Locate the cell with the specified text and output its [X, Y] center coordinate. 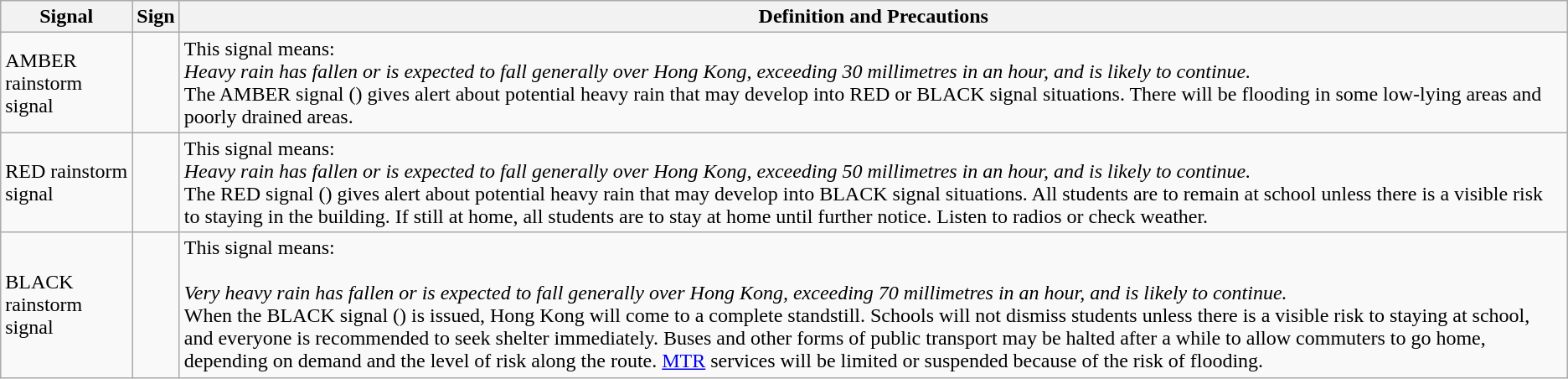
BLACK rainstorm signal [67, 305]
Sign [156, 17]
AMBER rainstorm signal [67, 82]
RED rainstorm signal [67, 183]
Signal [67, 17]
Definition and Precautions [873, 17]
